Detect which cell encompasses the target text, then output its [X, Y] center coordinate. 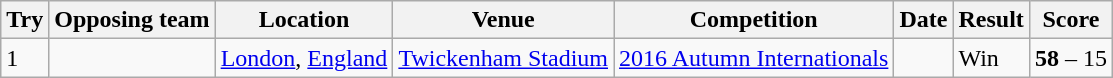
Date [924, 20]
Competition [754, 20]
Try [25, 20]
Twickenham Stadium [504, 58]
Venue [504, 20]
Score [1070, 20]
58 – 15 [1070, 58]
Opposing team [132, 20]
1 [25, 58]
2016 Autumn Internationals [754, 58]
Win [991, 58]
Result [991, 20]
London, England [304, 58]
Location [304, 20]
